Search for the cell housing the specified text and yield its [x, y] center coordinate. 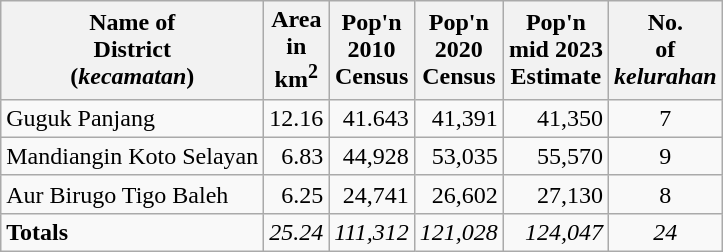
27,130 [556, 194]
53,035 [458, 156]
124,047 [556, 232]
9 [665, 156]
41,391 [458, 118]
Pop'n 2010 Census [372, 50]
41.643 [372, 118]
41,350 [556, 118]
111,312 [372, 232]
121,028 [458, 232]
26,602 [458, 194]
Aur Birugo Tigo Baleh [132, 194]
No.ofkelurahan [665, 50]
Mandiangin Koto Selayan [132, 156]
Totals [132, 232]
8 [665, 194]
Guguk Panjang [132, 118]
24 [665, 232]
6.83 [296, 156]
Area in km2 [296, 50]
25.24 [296, 232]
Name of District(kecamatan) [132, 50]
Pop'n mid 2023 Estimate [556, 50]
12.16 [296, 118]
55,570 [556, 156]
24,741 [372, 194]
44,928 [372, 156]
6.25 [296, 194]
Pop'n 2020 Census [458, 50]
7 [665, 118]
